Return (x, y) of the center of cell containing provided text 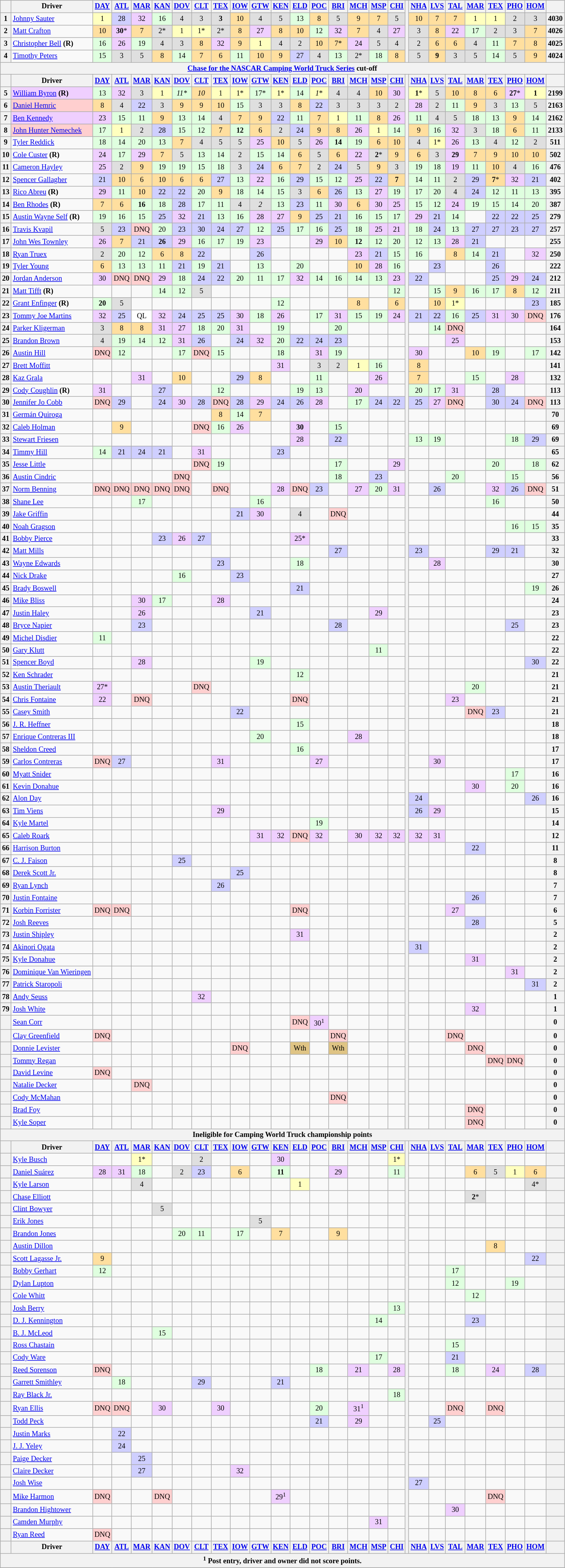
66 (6, 849)
Timmy Hill (52, 452)
Wayne Edwards (52, 564)
J. J. Yeley (52, 1446)
34 (6, 452)
185 (556, 304)
John Hunter Nemechek (52, 130)
476 (556, 167)
Caleb Roark (52, 836)
Cameron Hayley (52, 167)
Ray Black Jr. (52, 1395)
Kyle Martel (52, 823)
Donnie Levister (52, 1048)
Matt Mills (52, 551)
Caleb Holman (52, 427)
Daniel Suárez (52, 1172)
Reed Sorenson (52, 1370)
Brandon Jones (52, 1234)
Jordan Anderson (52, 279)
Dylan Lupton (52, 1284)
Chase Elliott (52, 1197)
58 (6, 749)
Cole Whitt (52, 1296)
Korbin Forrister (52, 910)
Todd Peck (52, 1421)
Shane Lee (52, 501)
55 (6, 712)
Kyle Larson (52, 1184)
David Levine (52, 1073)
164 (556, 328)
Norm Benning (52, 490)
4025 (556, 43)
Clint Bowyer (52, 1210)
212 (556, 279)
1 Post entry, driver and owner did not score points. (282, 1560)
Chris Fontaine (52, 700)
Travis Kvapil (52, 230)
Paige Decker (52, 1458)
Spencer Boyd (52, 662)
Cole Custer (R) (52, 155)
30* (122, 32)
Tyler Reddick (52, 143)
Brett Moffitt (52, 366)
Cody Coughlin (R) (52, 390)
Justin Marks (52, 1434)
Clay Greenfield (52, 1036)
Kyle Donahue (52, 960)
Mike Bliss (52, 601)
42 (6, 551)
387 (556, 204)
257 (556, 230)
Natalie Decker (52, 1086)
Bobby Gerhart (52, 1271)
2199 (556, 93)
Bryce Napier (52, 625)
52 (6, 675)
54 (6, 700)
Justin Fontaine (52, 898)
48 (6, 625)
Matt Crafton (52, 32)
4026 (556, 32)
75 (6, 960)
72 (6, 923)
Tommy Joe Martins (52, 316)
Jennifer Jo Cobb (52, 403)
Scott Lagasse Jr. (52, 1259)
Brandon Hightower (52, 1510)
38 (6, 501)
141 (556, 366)
67 (6, 861)
17* (260, 93)
C. J. Faison (52, 861)
Parker Kligerman (52, 328)
Matt Tifft (R) (52, 291)
73 (6, 935)
Michel Disdier (52, 638)
Erik Jones (52, 1221)
Alon Day (52, 799)
Noah Gragson (52, 527)
511 (556, 143)
25* (300, 539)
D. J. Kennington (52, 1321)
4* (536, 1184)
132 (556, 378)
Kaz Grala (52, 378)
Myatt Snider (52, 774)
Spencer Gallagher (52, 180)
37 (6, 490)
Austin Theriault (52, 688)
Daniel Hemric (52, 106)
Justin Haley (52, 613)
Enrique Contreras III (52, 737)
60 (6, 774)
63 (6, 811)
Austin Dillon (52, 1247)
William Byron (R) (52, 93)
36 (6, 477)
2163 (556, 106)
Rico Abreu (R) (52, 192)
J. R. Heffner (52, 725)
QL (141, 316)
Tyler Young (52, 267)
Stewart Friesen (52, 440)
Nick Drake (52, 576)
Garrett Smithley (52, 1382)
Camden Murphy (52, 1522)
Ross Chastain (52, 1345)
45 (6, 588)
Casey Smith (52, 712)
Kyle Busch (52, 1160)
311 (358, 1408)
255 (556, 242)
153 (556, 341)
Tommy Regan (52, 1060)
77 (6, 985)
Josh Reeves (52, 923)
Andy Seuss (52, 997)
Akinori Ogata (52, 947)
40 (6, 527)
Jesse Little (52, 464)
Cody McMahan (52, 1097)
291 (281, 1497)
Mike Harmon (52, 1497)
Patrick Staropoli (52, 985)
Chase for the NASCAR Camping World Truck Series cut-off (282, 69)
250 (556, 254)
402 (556, 180)
301 (319, 1023)
Sheldon Creed (52, 749)
222 (556, 267)
142 (556, 353)
Ben Rhodes (R) (52, 204)
176 (556, 316)
Austin Cindric (52, 477)
Bobby Pierce (52, 539)
4030 (556, 19)
B. J. McLeod (52, 1333)
279 (556, 217)
Ryan Reed (52, 1535)
211 (556, 291)
41 (6, 539)
43 (6, 564)
Tim Viens (52, 811)
Carlos Contreras (52, 762)
Ryan Truex (52, 254)
Brandon Brown (52, 341)
Austin Hill (52, 353)
395 (556, 192)
59 (6, 762)
49 (6, 638)
4024 (556, 56)
Christopher Bell (R) (52, 43)
Austin Wayne Self (R) (52, 217)
74 (6, 947)
11* (182, 93)
Johnny Sauter (52, 19)
Josh Wise (52, 1484)
47 (6, 613)
Brad Foy (52, 1110)
Grant Enfinger (R) (52, 304)
Cody Ware (52, 1358)
Jake Griffin (52, 514)
Harrison Burton (52, 849)
Justin Shipley (52, 935)
Ben Kennedy (52, 118)
Ken Schrader (52, 675)
Ineligible for Camping World Truck championship points (282, 1135)
Derek Scott Jr. (52, 873)
Josh Berry (52, 1308)
502 (556, 155)
Claire Decker (52, 1471)
Germán Quiroga (52, 415)
64 (6, 823)
2133 (556, 130)
2162 (556, 118)
68 (6, 873)
John Wes Townley (52, 242)
76 (6, 972)
Brady Boswell (52, 588)
78 (6, 997)
61 (6, 786)
71 (6, 910)
Ryan Ellis (52, 1408)
Gary Klutt (52, 651)
57 (6, 737)
Sean Corr (52, 1023)
Dominique Van Wieringen (52, 972)
39 (6, 514)
79 (6, 1009)
53 (6, 688)
Josh White (52, 1009)
Ryan Lynch (52, 886)
46 (6, 601)
Timothy Peters (52, 56)
Kyle Soper (52, 1123)
Kevin Donahue (52, 786)
